Locate the cell with the specified text and output its (x, y) center coordinate. 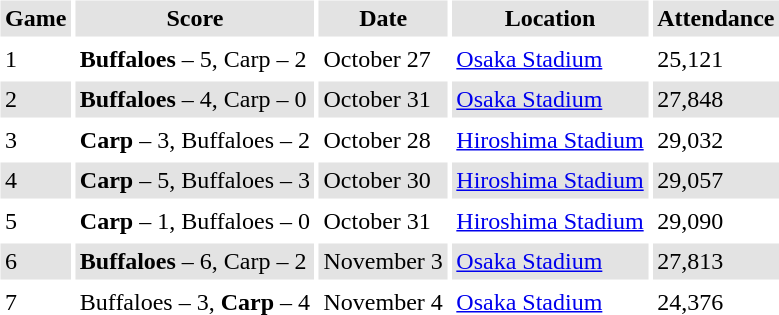
Buffaloes – 4, Carp – 0 (194, 100)
Attendance (716, 18)
Carp – 5, Buffaloes – 3 (194, 180)
4 (35, 180)
Carp – 1, Buffaloes – 0 (194, 221)
Location (550, 18)
1 (35, 59)
Game (35, 18)
Score (194, 18)
6 (35, 262)
5 (35, 221)
Date (383, 18)
November 3 (383, 262)
Buffaloes – 6, Carp – 2 (194, 262)
October 27 (383, 59)
October 30 (383, 180)
3 (35, 140)
27,848 (716, 100)
29,090 (716, 221)
27,813 (716, 262)
25,121 (716, 59)
29,057 (716, 180)
October 28 (383, 140)
29,032 (716, 140)
Buffaloes – 5, Carp – 2 (194, 59)
2 (35, 100)
Carp – 3, Buffaloes – 2 (194, 140)
